Search for the cell housing the specified text and yield its [X, Y] center coordinate. 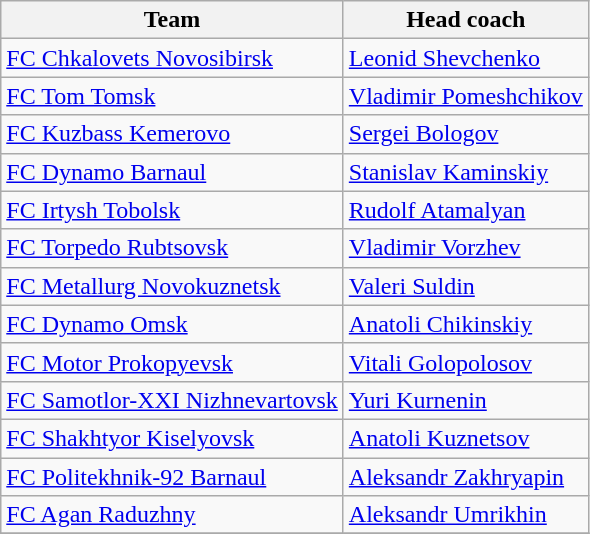
FC Dynamo Barnaul [172, 172]
Aleksandr Zakhryapin [466, 477]
Yuri Kurnenin [466, 400]
Head coach [466, 20]
Anatoli Chikinskiy [466, 324]
Team [172, 20]
Rudolf Atamalyan [466, 210]
FC Tom Tomsk [172, 96]
Leonid Shevchenko [466, 58]
FC Dynamo Omsk [172, 324]
Anatoli Kuznetsov [466, 438]
Sergei Bologov [466, 134]
FC Agan Raduzhny [172, 515]
FC Samotlor-XXI Nizhnevartovsk [172, 400]
FC Metallurg Novokuznetsk [172, 286]
FC Kuzbass Kemerovo [172, 134]
Vladimir Pomeshchikov [466, 96]
Vladimir Vorzhev [466, 248]
FC Politekhnik-92 Barnaul [172, 477]
FC Irtysh Tobolsk [172, 210]
FC Motor Prokopyevsk [172, 362]
FC Shakhtyor Kiselyovsk [172, 438]
FC Torpedo Rubtsovsk [172, 248]
FC Chkalovets Novosibirsk [172, 58]
Valeri Suldin [466, 286]
Stanislav Kaminskiy [466, 172]
Vitali Golopolosov [466, 362]
Aleksandr Umrikhin [466, 515]
